Capture the cell that displays the provided text and extract its [x, y] central coordinate. 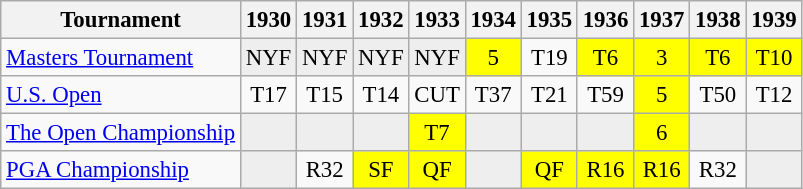
CUT [437, 95]
T17 [268, 95]
T12 [774, 95]
Tournament [121, 20]
1930 [268, 20]
1938 [718, 20]
1933 [437, 20]
T37 [493, 95]
1931 [325, 20]
T7 [437, 133]
1932 [381, 20]
T19 [549, 58]
T10 [774, 58]
T50 [718, 95]
T21 [549, 95]
1936 [605, 20]
1939 [774, 20]
T15 [325, 95]
1935 [549, 20]
PGA Championship [121, 170]
6 [662, 133]
SF [381, 170]
The Open Championship [121, 133]
Masters Tournament [121, 58]
U.S. Open [121, 95]
3 [662, 58]
1934 [493, 20]
T14 [381, 95]
T59 [605, 95]
1937 [662, 20]
